Extract the (x, y) coordinate from the center of the cell holding the provided text.  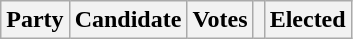
Party (35, 20)
Votes (220, 20)
Elected (308, 20)
Candidate (128, 20)
